Search for the cell housing the specified text and yield its (X, Y) center coordinate. 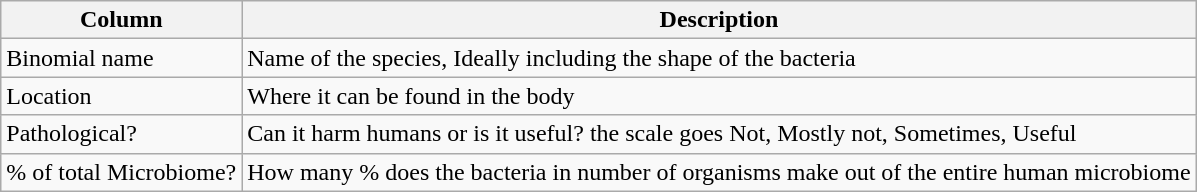
Name of the species, Ideally including the shape of the bacteria (719, 58)
Column (122, 20)
How many % does the bacteria in number of organisms make out of the entire human microbiome (719, 172)
Location (122, 96)
Description (719, 20)
Pathological? (122, 134)
Binomial name (122, 58)
Where it can be found in the body (719, 96)
% of total Microbiome? (122, 172)
Can it harm humans or is it useful? the scale goes Not, Mostly not, Sometimes, Useful (719, 134)
